Determine the (X, Y) coordinate at the center of the cell enclosing the given text.  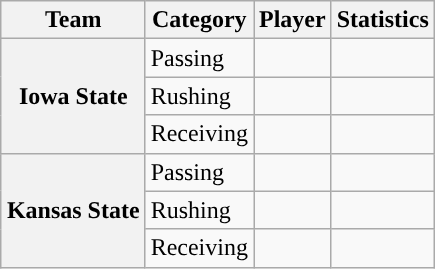
Iowa State (73, 96)
Category (199, 20)
Statistics (382, 20)
Team (73, 20)
Player (293, 20)
Kansas State (73, 210)
